Provide the [X, Y] coordinate of the cell's center where the given text is located.  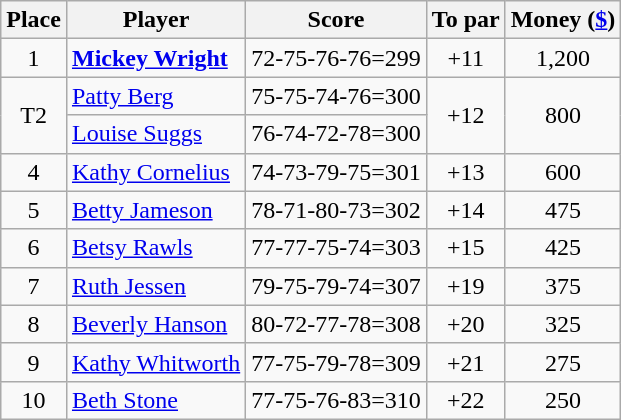
Money ($) [563, 20]
7 [34, 286]
78-71-80-73=302 [336, 210]
Betty Jameson [156, 210]
Betsy Rawls [156, 248]
Patty Berg [156, 96]
+13 [466, 172]
8 [34, 324]
+15 [466, 248]
Louise Suggs [156, 134]
1,200 [563, 58]
425 [563, 248]
6 [34, 248]
275 [563, 362]
1 [34, 58]
475 [563, 210]
250 [563, 400]
Kathy Whitworth [156, 362]
5 [34, 210]
Ruth Jessen [156, 286]
74-73-79-75=301 [336, 172]
Score [336, 20]
Beverly Hanson [156, 324]
+14 [466, 210]
+20 [466, 324]
+21 [466, 362]
Beth Stone [156, 400]
375 [563, 286]
10 [34, 400]
77-75-76-83=310 [336, 400]
800 [563, 115]
9 [34, 362]
76-74-72-78=300 [336, 134]
Kathy Cornelius [156, 172]
325 [563, 324]
4 [34, 172]
+11 [466, 58]
77-77-75-74=303 [336, 248]
72-75-76-76=299 [336, 58]
Mickey Wright [156, 58]
80-72-77-78=308 [336, 324]
Place [34, 20]
To par [466, 20]
600 [563, 172]
79-75-79-74=307 [336, 286]
75-75-74-76=300 [336, 96]
77-75-79-78=309 [336, 362]
+22 [466, 400]
+19 [466, 286]
+12 [466, 115]
Player [156, 20]
T2 [34, 115]
